Determine the [X, Y] coordinate at the center of the cell enclosing the given text.  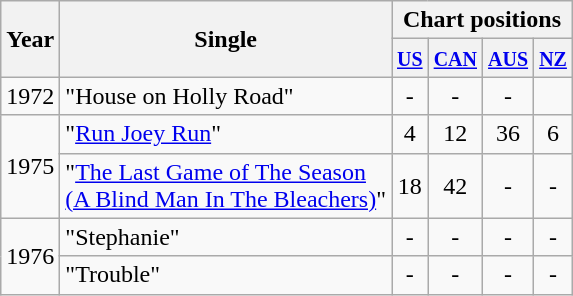
1976 [30, 256]
"Stephanie" [226, 237]
12 [455, 134]
AUS [508, 58]
4 [410, 134]
Chart positions [482, 20]
1975 [30, 166]
42 [455, 186]
6 [554, 134]
"House on Holly Road" [226, 96]
Single [226, 39]
US [410, 58]
36 [508, 134]
"The Last Game of The Season(A Blind Man In The Bleachers)" [226, 186]
18 [410, 186]
CAN [455, 58]
Year [30, 39]
"Trouble" [226, 275]
NZ [554, 58]
"Run Joey Run" [226, 134]
1972 [30, 96]
